Capture the cell that displays the provided text and extract its (X, Y) central coordinate. 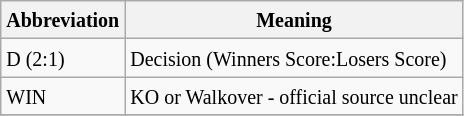
KO or Walkover - official source unclear (294, 96)
WIN (63, 96)
Meaning (294, 20)
Decision (Winners Score:Losers Score) (294, 58)
D (2:1) (63, 58)
Abbreviation (63, 20)
